Scan for the cell matching the given text and deliver its [x, y] coordinate at center. 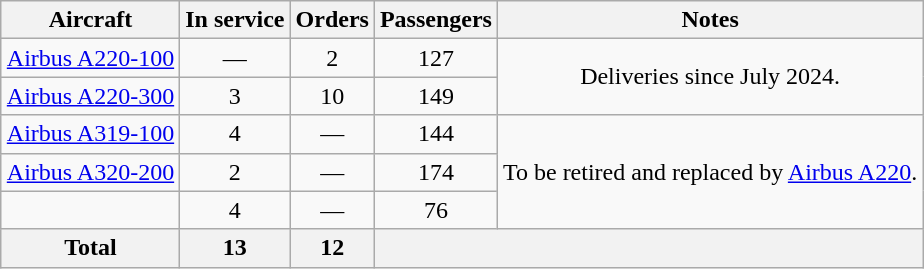
127 [436, 58]
174 [436, 172]
Airbus A220-100 [90, 58]
Orders [332, 20]
Total [90, 248]
3 [235, 96]
To be retired and replaced by Airbus A220. [710, 172]
144 [436, 134]
76 [436, 210]
10 [332, 96]
149 [436, 96]
Aircraft [90, 20]
Airbus A319-100 [90, 134]
Airbus A320-200 [90, 172]
Deliveries since July 2024. [710, 77]
Airbus A220-300 [90, 96]
13 [235, 248]
Notes [710, 20]
In service [235, 20]
Passengers [436, 20]
12 [332, 248]
